Extract the [X, Y] coordinate from the center of the cell holding the provided text.  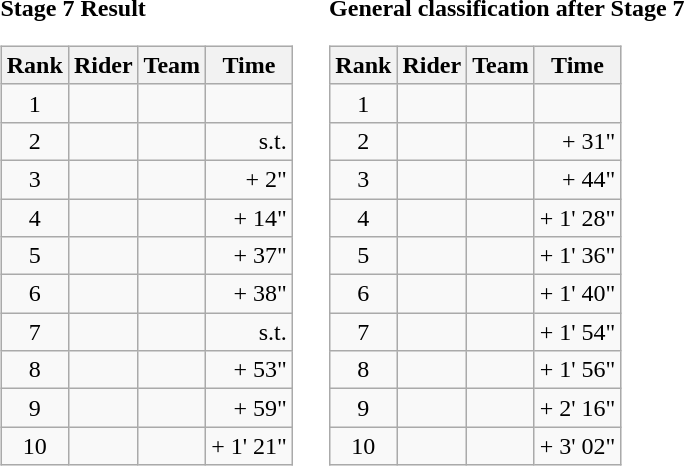
+ 38" [250, 294]
+ 44" [578, 179]
+ 31" [578, 141]
+ 1' 28" [578, 217]
+ 1' 21" [250, 446]
+ 53" [250, 370]
+ 2' 16" [578, 408]
+ 3' 02" [578, 446]
+ 1' 40" [578, 294]
+ 2" [250, 179]
+ 14" [250, 217]
+ 1' 56" [578, 370]
+ 1' 54" [578, 332]
+ 37" [250, 256]
+ 1' 36" [578, 256]
+ 59" [250, 408]
